Identify which cell holds the provided text, then report its [x, y] central coordinate. 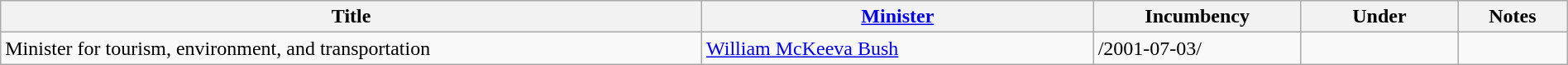
/2001-07-03/ [1198, 48]
Under [1379, 17]
Minister for tourism, environment, and transportation [351, 48]
William McKeeva Bush [898, 48]
Title [351, 17]
Incumbency [1198, 17]
Notes [1513, 17]
Minister [898, 17]
